Identify which cell holds the provided text, then report its (X, Y) central coordinate. 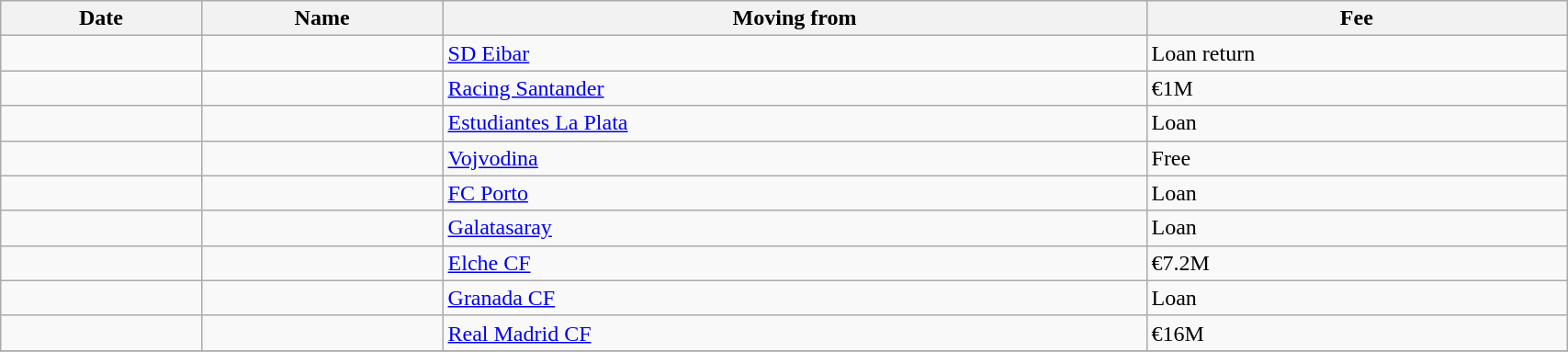
Loan return (1357, 53)
Estudiantes La Plata (795, 123)
Moving from (795, 18)
Galatasaray (795, 228)
€16M (1357, 333)
€7.2M (1357, 263)
Name (321, 18)
Date (101, 18)
Vojvodina (795, 158)
FC Porto (795, 193)
Racing Santander (795, 88)
€1M (1357, 88)
Fee (1357, 18)
SD Eibar (795, 53)
Real Madrid CF (795, 333)
Elche CF (795, 263)
Free (1357, 158)
Granada CF (795, 298)
